From the cell containing the given text, extract its center point as (x, y) coordinate. 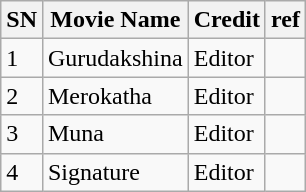
Gurudakshina (115, 58)
Credit (226, 20)
Muna (115, 134)
ref (285, 20)
Merokatha (115, 96)
Movie Name (115, 20)
SN (22, 20)
1 (22, 58)
3 (22, 134)
2 (22, 96)
4 (22, 172)
Signature (115, 172)
